Return the [X, Y] coordinate for the center point of the cell that contains the specified text.  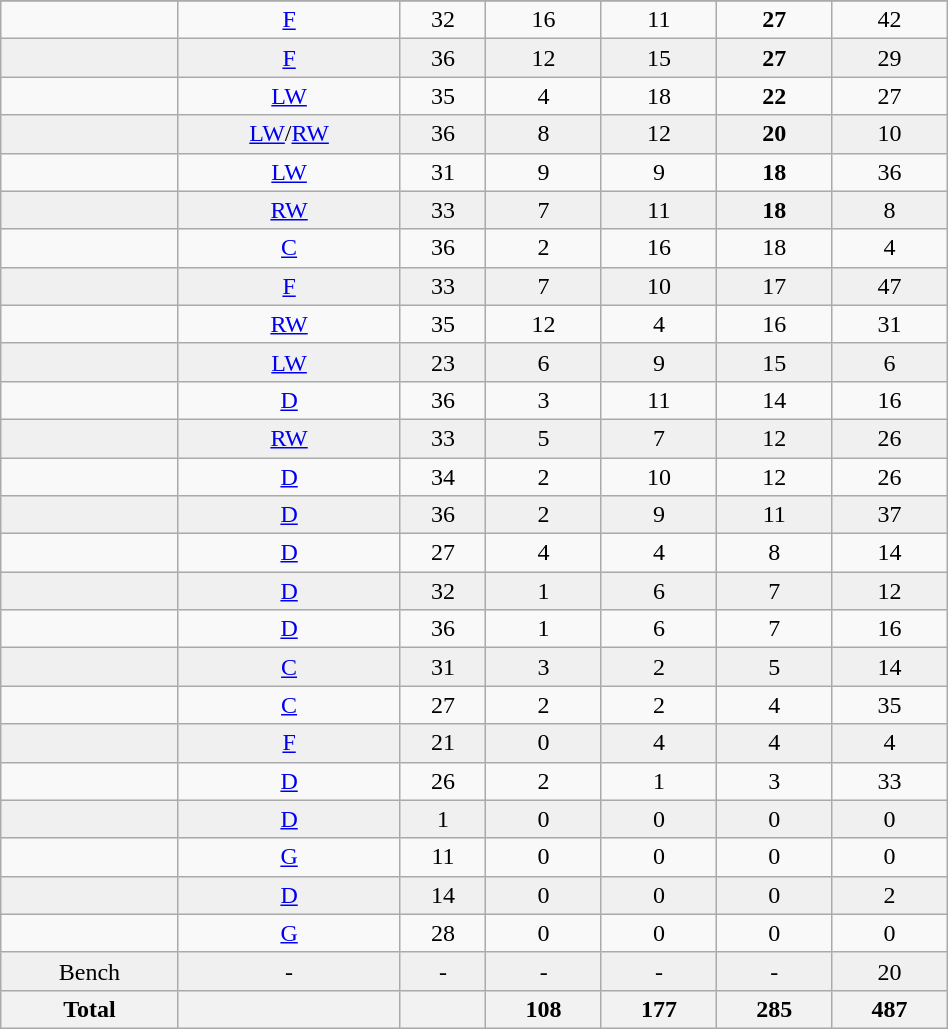
28 [443, 933]
23 [443, 362]
37 [890, 515]
285 [774, 1009]
487 [890, 1009]
22 [774, 96]
17 [774, 286]
LW/RW [289, 134]
47 [890, 286]
29 [890, 58]
21 [443, 743]
42 [890, 20]
108 [544, 1009]
Total [90, 1009]
177 [658, 1009]
34 [443, 477]
Bench [90, 971]
